Search for the cell housing the specified text and yield its (X, Y) center coordinate. 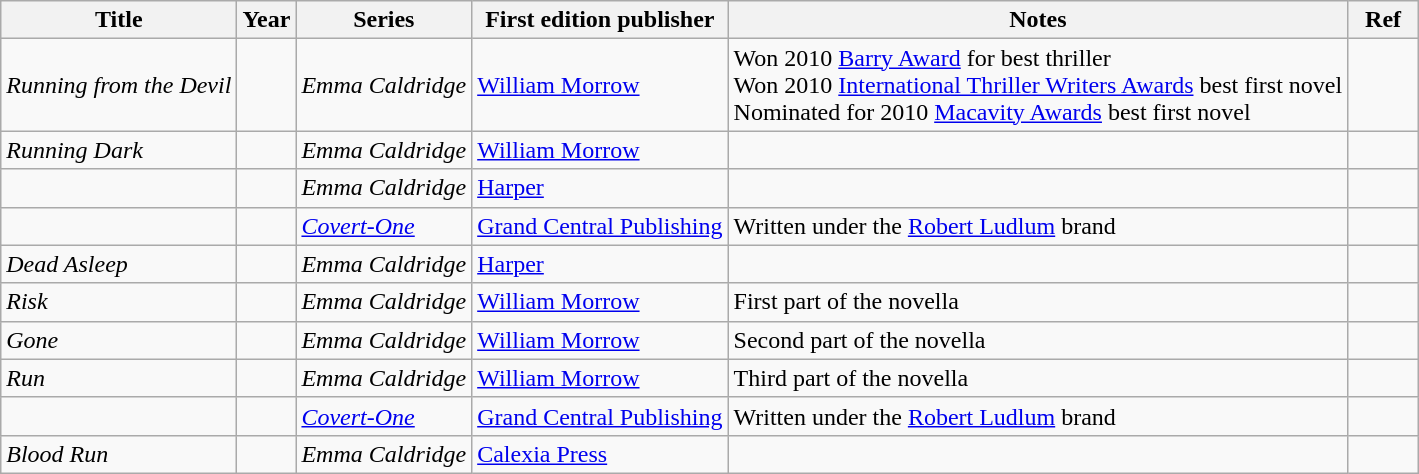
Blood Run (119, 454)
Title (119, 20)
Risk (119, 302)
Dead Asleep (119, 264)
Calexia Press (600, 454)
Series (384, 20)
Running from the Devil (119, 85)
Third part of the novella (1038, 378)
Second part of the novella (1038, 340)
First part of the novella (1038, 302)
Notes (1038, 20)
Year (266, 20)
Running Dark (119, 150)
Gone (119, 340)
First edition publisher (600, 20)
Run (119, 378)
Ref (1384, 20)
